Extract the (x, y) coordinate from the center of the cell holding the provided text.  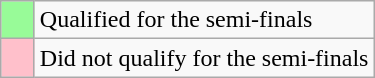
Qualified for the semi-finals (204, 20)
Did not qualify for the semi-finals (204, 58)
